Identify which cell holds the provided text, then report its (x, y) central coordinate. 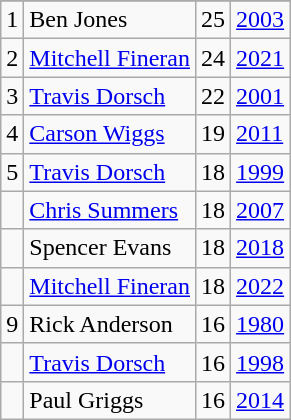
Spencer Evans (110, 248)
19 (214, 134)
Carson Wiggs (110, 134)
24 (214, 58)
2011 (260, 134)
2 (12, 58)
2007 (260, 210)
2014 (260, 400)
1980 (260, 324)
Ben Jones (110, 20)
Rick Anderson (110, 324)
3 (12, 96)
2001 (260, 96)
1999 (260, 172)
25 (214, 20)
1998 (260, 362)
22 (214, 96)
4 (12, 134)
Paul Griggs (110, 400)
5 (12, 172)
2003 (260, 20)
2021 (260, 58)
Chris Summers (110, 210)
2022 (260, 286)
1 (12, 20)
9 (12, 324)
2018 (260, 248)
